Extract the (x, y) coordinate from the center of the cell holding the provided text.  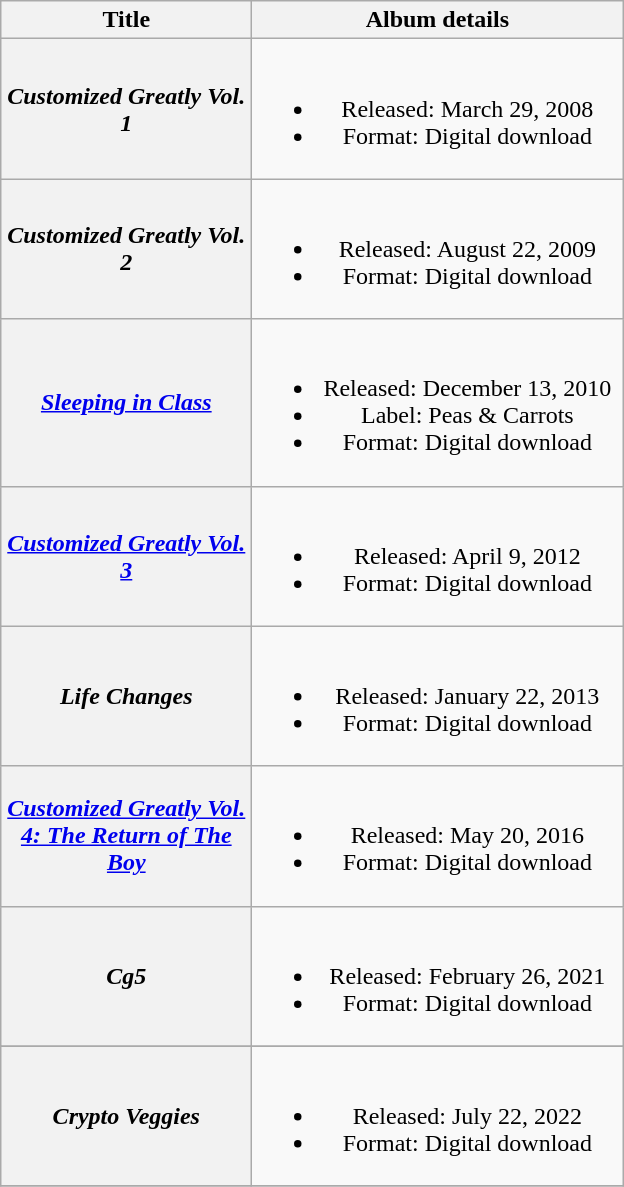
Released: March 29, 2008Format: Digital download (438, 109)
Released: May 20, 2016Format: Digital download (438, 836)
Released: July 22, 2022Format: Digital download (438, 1116)
Crypto Veggies (126, 1116)
Released: February 26, 2021Format: Digital download (438, 976)
Customized Greatly Vol. 3 (126, 556)
Cg5 (126, 976)
Customized Greatly Vol. 1 (126, 109)
Album details (438, 20)
Sleeping in Class (126, 402)
Released: January 22, 2013Format: Digital download (438, 696)
Released: December 13, 2010Label: Peas & CarrotsFormat: Digital download (438, 402)
Customized Greatly Vol. 4: The Return of The Boy (126, 836)
Released: April 9, 2012Format: Digital download (438, 556)
Released: August 22, 2009Format: Digital download (438, 249)
Title (126, 20)
Life Changes (126, 696)
Customized Greatly Vol. 2 (126, 249)
